Capture the cell that displays the provided text and extract its (x, y) central coordinate. 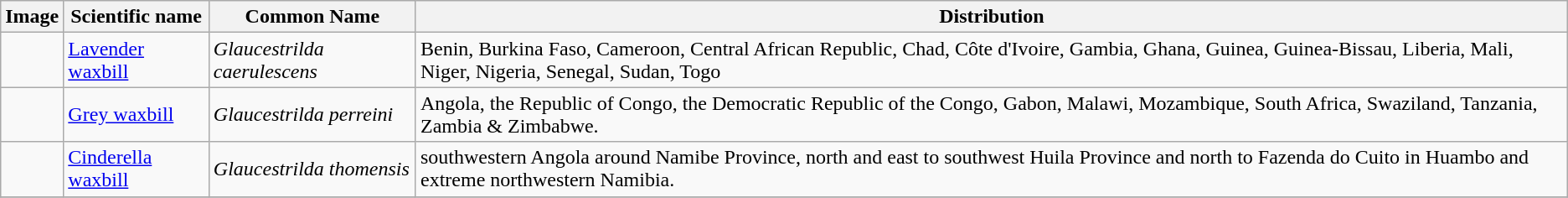
Scientific name (137, 17)
Lavender waxbill (137, 60)
Glaucestrilda perreini (312, 114)
Distribution (992, 17)
Common Name (312, 17)
Glaucestrilda caerulescens (312, 60)
Image (32, 17)
Grey waxbill (137, 114)
Cinderella waxbill (137, 169)
Glaucestrilda thomensis (312, 169)
Angola, the Republic of Congo, the Democratic Republic of the Congo, Gabon, Malawi, Mozambique, South Africa, Swaziland, Tanzania, Zambia & Zimbabwe. (992, 114)
